Capture the cell that displays the provided text and extract its [x, y] central coordinate. 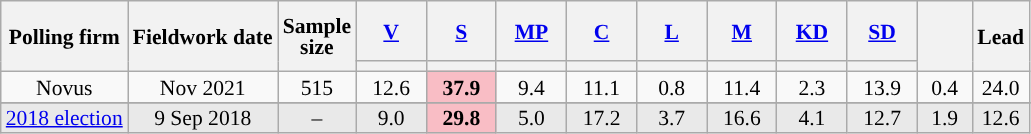
0.4 [944, 86]
– [317, 118]
3.7 [672, 118]
Polling firm [64, 36]
17.2 [601, 118]
37.9 [461, 86]
29.8 [461, 118]
13.9 [882, 86]
V [391, 31]
5.0 [531, 118]
0.8 [672, 86]
Lead [1000, 36]
515 [317, 86]
9 Sep 2018 [203, 118]
2.3 [812, 86]
KD [812, 31]
1.9 [944, 118]
11.4 [742, 86]
M [742, 31]
Samplesize [317, 36]
4.1 [812, 118]
2018 election [64, 118]
9.4 [531, 86]
24.0 [1000, 86]
12.7 [882, 118]
Novus [64, 86]
11.1 [601, 86]
16.6 [742, 118]
S [461, 31]
SD [882, 31]
Nov 2021 [203, 86]
C [601, 31]
L [672, 31]
9.0 [391, 118]
MP [531, 31]
Fieldwork date [203, 36]
